Return (X, Y) of the center of cell containing provided text 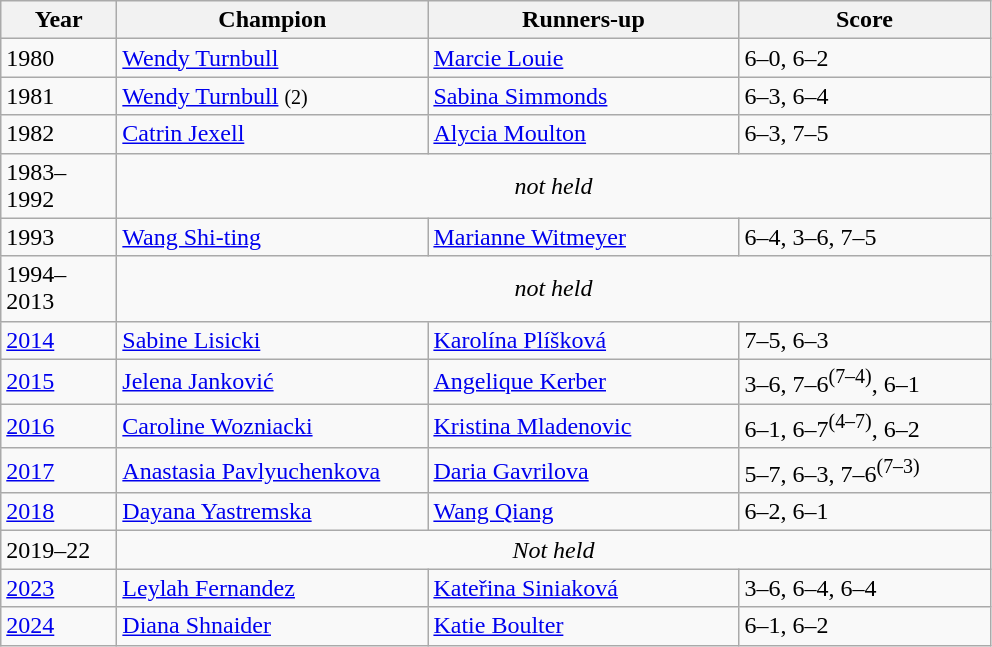
Year (59, 20)
Catrin Jexell (272, 134)
2024 (59, 626)
6–1, 6–2 (864, 626)
1981 (59, 96)
Wang Shi-ting (272, 237)
2017 (59, 470)
Jelena Janković (272, 382)
Diana Shnaider (272, 626)
Runners-up (584, 20)
Wendy Turnbull (272, 58)
Champion (272, 20)
5–7, 6–3, 7–6(7–3) (864, 470)
2019–22 (59, 550)
Katie Boulter (584, 626)
2018 (59, 512)
Score (864, 20)
Kristina Mladenovic (584, 426)
1983–1992 (59, 186)
Daria Gavrilova (584, 470)
6–4, 3–6, 7–5 (864, 237)
Alycia Moulton (584, 134)
1994–2013 (59, 288)
Angelique Kerber (584, 382)
2016 (59, 426)
6–3, 7–5 (864, 134)
Sabina Simmonds (584, 96)
2023 (59, 588)
6–3, 6–4 (864, 96)
Wendy Turnbull (2) (272, 96)
Caroline Wozniacki (272, 426)
Kateřina Siniaková (584, 588)
Anastasia Pavlyuchenkova (272, 470)
3–6, 6–4, 6–4 (864, 588)
Wang Qiang (584, 512)
7–5, 6–3 (864, 340)
2015 (59, 382)
Marianne Witmeyer (584, 237)
Not held (554, 550)
1982 (59, 134)
Sabine Lisicki (272, 340)
2014 (59, 340)
6–1, 6–7(4–7), 6–2 (864, 426)
Marcie Louie (584, 58)
1993 (59, 237)
6–0, 6–2 (864, 58)
3–6, 7–6(7–4), 6–1 (864, 382)
6–2, 6–1 (864, 512)
Karolína Plíšková (584, 340)
Dayana Yastremska (272, 512)
Leylah Fernandez (272, 588)
1980 (59, 58)
